Provide the [X, Y] coordinate of the cell's center where the given text is located.  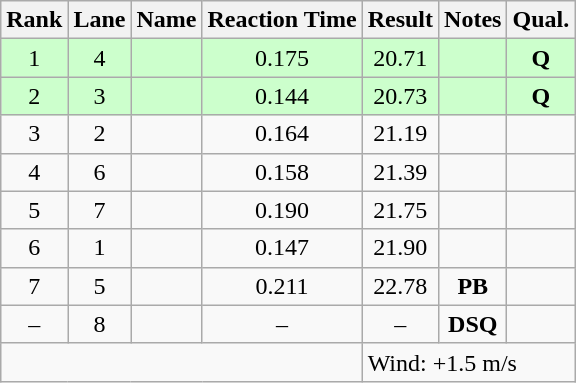
0.147 [282, 248]
Reaction Time [282, 20]
0.211 [282, 286]
Rank [34, 20]
0.144 [282, 96]
0.164 [282, 134]
21.75 [400, 210]
PB [473, 286]
Lane [100, 20]
21.90 [400, 248]
0.190 [282, 210]
Result [400, 20]
0.175 [282, 58]
Wind: +1.5 m/s [468, 362]
22.78 [400, 286]
DSQ [473, 324]
8 [100, 324]
Notes [473, 20]
21.19 [400, 134]
Qual. [541, 20]
Name [166, 20]
0.158 [282, 172]
20.71 [400, 58]
21.39 [400, 172]
20.73 [400, 96]
